From the cell containing the given text, extract its center point as [X, Y] coordinate. 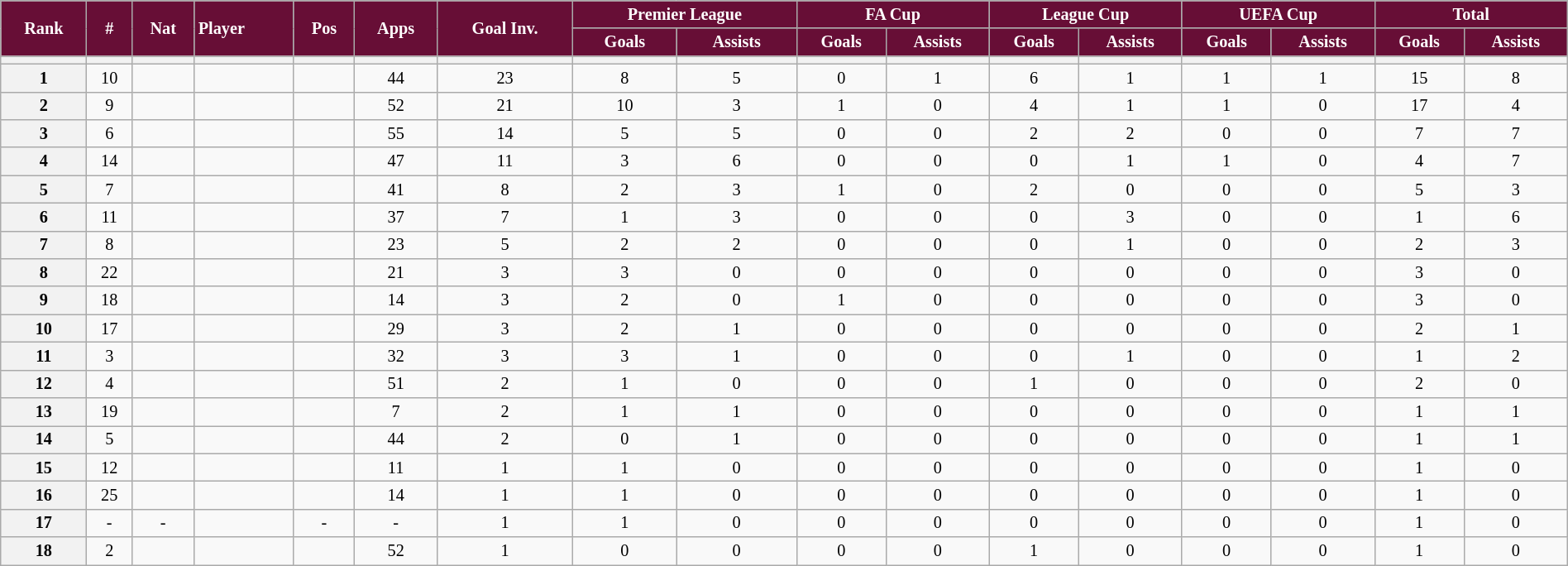
41 [396, 189]
22 [109, 272]
51 [396, 384]
Premier League [685, 14]
19 [109, 411]
Rank [44, 28]
16 [44, 495]
55 [396, 133]
13 [44, 411]
Pos [324, 28]
25 [109, 495]
32 [396, 356]
Total [1470, 14]
UEFA Cup [1279, 14]
47 [396, 161]
Player [245, 28]
29 [396, 329]
League Cup [1085, 14]
Apps [396, 28]
Goal Inv. [505, 28]
37 [396, 217]
Nat [164, 28]
FA Cup [893, 14]
# [109, 28]
